Find where the given text appears and provide that cell's center as (x, y) coordinate. 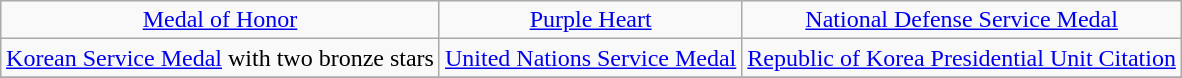
United Nations Service Medal (590, 58)
Purple Heart (590, 20)
Republic of Korea Presidential Unit Citation (962, 58)
Korean Service Medal with two bronze stars (220, 58)
National Defense Service Medal (962, 20)
Medal of Honor (220, 20)
